Return the [X, Y] coordinate for the center point of the cell that contains the specified text.  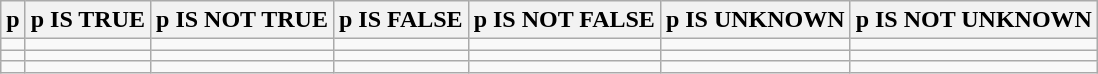
p IS UNKNOWN [755, 20]
p IS FALSE [400, 20]
p IS TRUE [88, 20]
p IS NOT FALSE [564, 20]
p IS NOT TRUE [242, 20]
p [13, 20]
p IS NOT UNKNOWN [974, 20]
